Determine the (X, Y) coordinate at the center of the cell enclosing the given text.  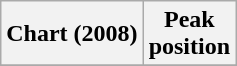
Peakposition (189, 34)
Chart (2008) (72, 34)
